Provide the (x, y) coordinate of the cell's center where the given text is located.  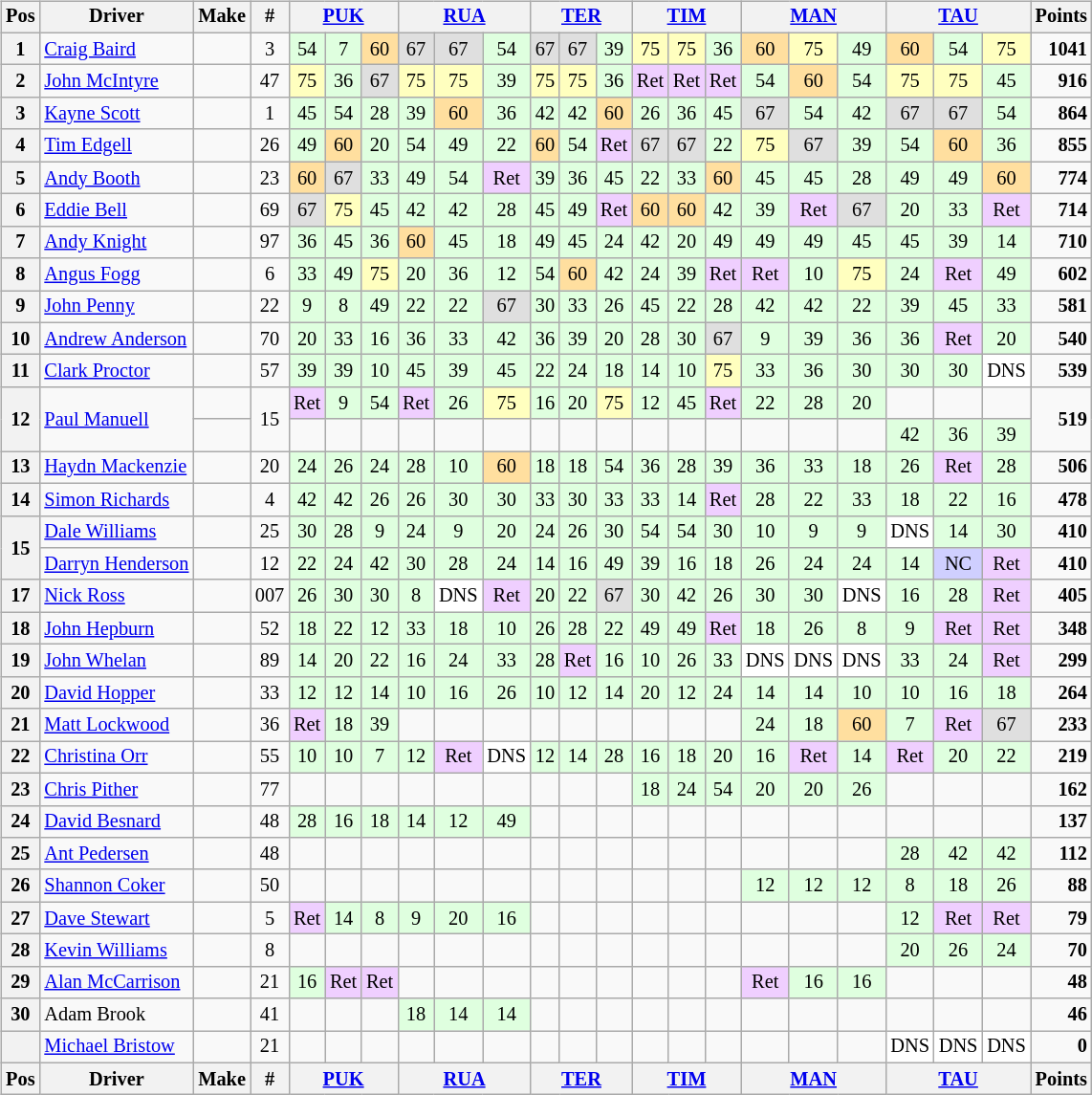
519 (1061, 419)
233 (1061, 725)
Adam Brook (117, 1015)
Dave Stewart (117, 918)
112 (1061, 854)
77 (270, 789)
Haydn Mackenzie (117, 468)
Ant Pedersen (117, 854)
Andrew Anderson (117, 339)
0 (1061, 1047)
Clark Proctor (117, 371)
007 (270, 596)
Kayne Scott (117, 114)
Paul Manuell (117, 419)
864 (1061, 114)
57 (270, 371)
855 (1061, 145)
13 (20, 468)
581 (1061, 307)
19 (20, 661)
478 (1061, 499)
NC (958, 564)
John Whelan (117, 661)
Andy Booth (117, 178)
Simon Richards (117, 499)
Christina Orr (117, 757)
11 (20, 371)
219 (1061, 757)
79 (1061, 918)
540 (1061, 339)
2 (20, 81)
41 (270, 1015)
27 (20, 918)
Matt Lockwood (117, 725)
89 (270, 661)
David Hopper (117, 692)
Tim Edgell (117, 145)
John Hepburn (117, 628)
506 (1061, 468)
137 (1061, 821)
710 (1061, 242)
47 (270, 81)
17 (20, 596)
Alan McCarrison (117, 982)
Craig Baird (117, 49)
Andy Knight (117, 242)
162 (1061, 789)
Angus Fogg (117, 274)
539 (1061, 371)
52 (270, 628)
Michael Bristow (117, 1047)
774 (1061, 178)
299 (1061, 661)
348 (1061, 628)
69 (270, 210)
Chris Pither (117, 789)
88 (1061, 886)
Kevin Williams (117, 951)
714 (1061, 210)
John Penny (117, 307)
55 (270, 757)
David Besnard (117, 821)
John McIntyre (117, 81)
50 (270, 886)
916 (1061, 81)
97 (270, 242)
29 (20, 982)
Darryn Henderson (117, 564)
264 (1061, 692)
602 (1061, 274)
1041 (1061, 49)
46 (1061, 1015)
Shannon Coker (117, 886)
Dale Williams (117, 532)
405 (1061, 596)
Nick Ross (117, 596)
Eddie Bell (117, 210)
